Determine the [x, y] coordinate at the center of the cell enclosing the given text.  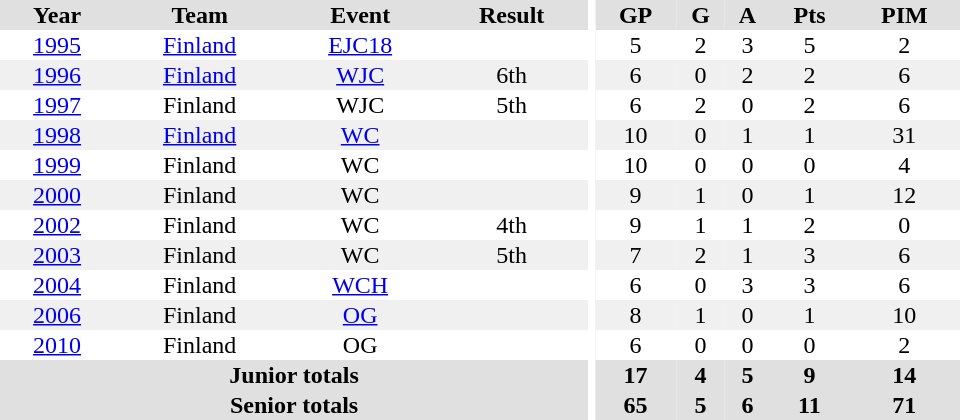
71 [904, 405]
2006 [57, 315]
Senior totals [294, 405]
4th [512, 225]
65 [636, 405]
GP [636, 15]
8 [636, 315]
Junior totals [294, 375]
12 [904, 195]
EJC18 [360, 45]
7 [636, 255]
Pts [809, 15]
1998 [57, 135]
Team [200, 15]
1995 [57, 45]
A [748, 15]
Result [512, 15]
PIM [904, 15]
11 [809, 405]
2004 [57, 285]
1996 [57, 75]
2000 [57, 195]
Year [57, 15]
1997 [57, 105]
31 [904, 135]
6th [512, 75]
2010 [57, 345]
Event [360, 15]
14 [904, 375]
2002 [57, 225]
1999 [57, 165]
G [700, 15]
2003 [57, 255]
WCH [360, 285]
17 [636, 375]
